Capture the cell that displays the provided text and extract its [X, Y] central coordinate. 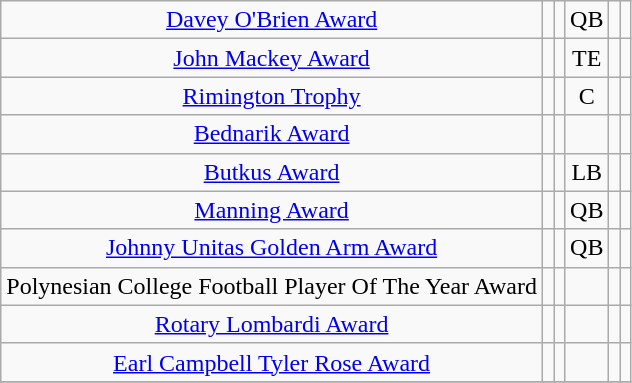
Polynesian College Football Player Of The Year Award [272, 286]
Johnny Unitas Golden Arm Award [272, 248]
Rimington Trophy [272, 96]
John Mackey Award [272, 58]
C [587, 96]
Bednarik Award [272, 134]
Butkus Award [272, 172]
LB [587, 172]
Davey O'Brien Award [272, 20]
Earl Campbell Tyler Rose Award [272, 362]
Manning Award [272, 210]
TE [587, 58]
Rotary Lombardi Award [272, 324]
